Scan for the cell matching the given text and deliver its [X, Y] coordinate at center. 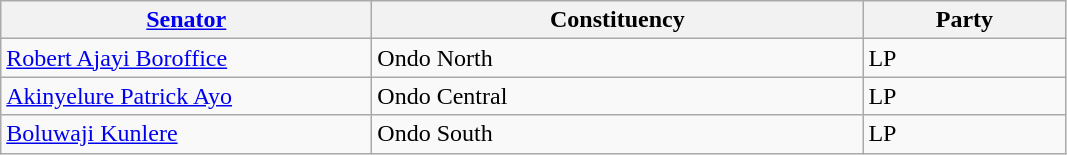
Ondo North [618, 58]
Akinyelure Patrick Ayo [186, 96]
Senator [186, 20]
Ondo South [618, 134]
Boluwaji Kunlere [186, 134]
Robert Ajayi Boroffice [186, 58]
Party [964, 20]
Constituency [618, 20]
Ondo Central [618, 96]
